Extract the (x, y) coordinate from the center of the cell holding the provided text.  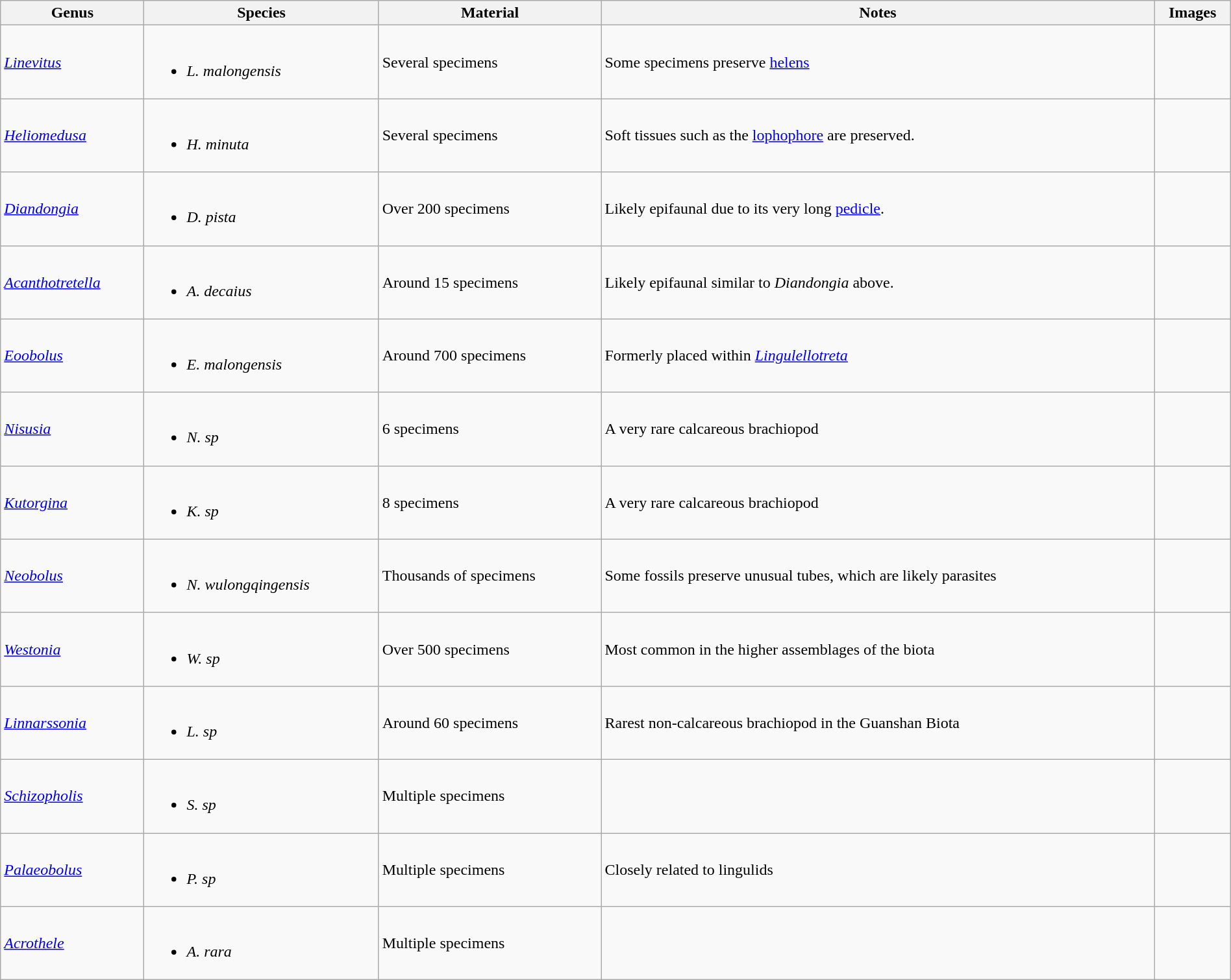
Some specimens preserve helens (878, 62)
L. malongensis (261, 62)
Formerly placed within Lingulellotreta (878, 356)
L. sp (261, 722)
D. pista (261, 209)
Kutorgina (73, 503)
Notes (878, 13)
Acrothele (73, 943)
N. sp (261, 429)
Rarest non-calcareous brachiopod in the Guanshan Biota (878, 722)
Genus (73, 13)
Some fossils preserve unusual tubes, which are likely parasites (878, 575)
Around 15 specimens (490, 282)
Around 60 specimens (490, 722)
Likely epifaunal due to its very long pedicle. (878, 209)
E. malongensis (261, 356)
Westonia (73, 649)
A. rara (261, 943)
N. wulongqingensis (261, 575)
Linevitus (73, 62)
W. sp (261, 649)
Palaeobolus (73, 869)
H. minuta (261, 135)
Soft tissues such as the lophophore are preserved. (878, 135)
Diandongia (73, 209)
Material (490, 13)
Neobolus (73, 575)
Heliomedusa (73, 135)
Closely related to lingulids (878, 869)
6 specimens (490, 429)
P. sp (261, 869)
Most common in the higher assemblages of the biota (878, 649)
Over 200 specimens (490, 209)
Schizopholis (73, 796)
A. decaius (261, 282)
Acanthotretella (73, 282)
Nisusia (73, 429)
8 specimens (490, 503)
K. sp (261, 503)
Images (1192, 13)
S. sp (261, 796)
Species (261, 13)
Linnarssonia (73, 722)
Thousands of specimens (490, 575)
Over 500 specimens (490, 649)
Eoobolus (73, 356)
Around 700 specimens (490, 356)
Likely epifaunal similar to Diandongia above. (878, 282)
